Return the (X, Y) coordinate for the center point of the cell that contains the specified text.  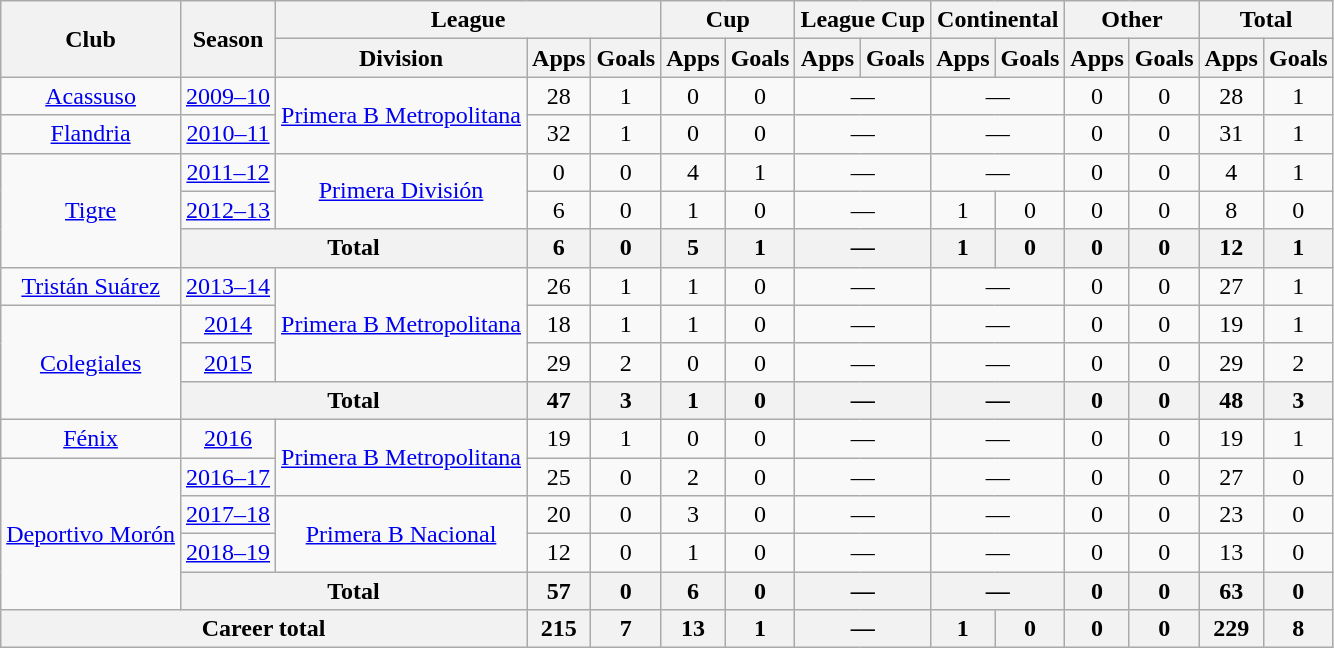
2017–18 (228, 515)
23 (1231, 515)
47 (559, 400)
Division (402, 58)
2016 (228, 438)
5 (693, 248)
215 (559, 629)
48 (1231, 400)
2009–10 (228, 96)
2018–19 (228, 553)
Colegiales (91, 362)
26 (559, 286)
31 (1231, 134)
2012–13 (228, 210)
2014 (228, 324)
2016–17 (228, 477)
7 (626, 629)
Primera División (402, 191)
Club (91, 39)
229 (1231, 629)
Acassuso (91, 96)
Primera B Nacional (402, 534)
2011–12 (228, 172)
Tristán Suárez (91, 286)
Career total (264, 629)
League Cup (863, 20)
25 (559, 477)
Continental (998, 20)
League (468, 20)
Deportivo Morón (91, 534)
2013–14 (228, 286)
32 (559, 134)
2015 (228, 362)
57 (559, 591)
Fénix (91, 438)
Season (228, 39)
20 (559, 515)
2010–11 (228, 134)
Other (1132, 20)
Cup (728, 20)
63 (1231, 591)
18 (559, 324)
Tigre (91, 210)
Flandria (91, 134)
